Return (X, Y) of the center of cell containing provided text 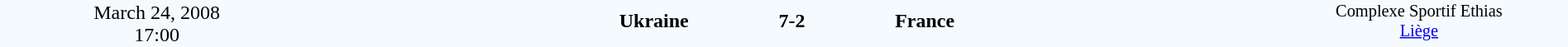
Ukraine (501, 21)
Complexe Sportif EthiasLiège (1419, 23)
March 24, 200817:00 (157, 23)
France (1082, 21)
7-2 (791, 21)
